Return the (X, Y) coordinate for the center point of the cell that contains the specified text.  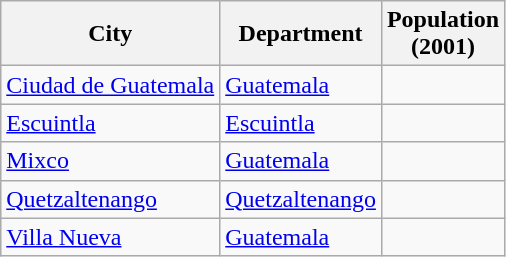
Department (301, 34)
Mixco (110, 161)
City (110, 34)
Population(2001) (442, 34)
Villa Nueva (110, 237)
Ciudad de Guatemala (110, 85)
